Locate the cell with the specified text and output its [X, Y] center coordinate. 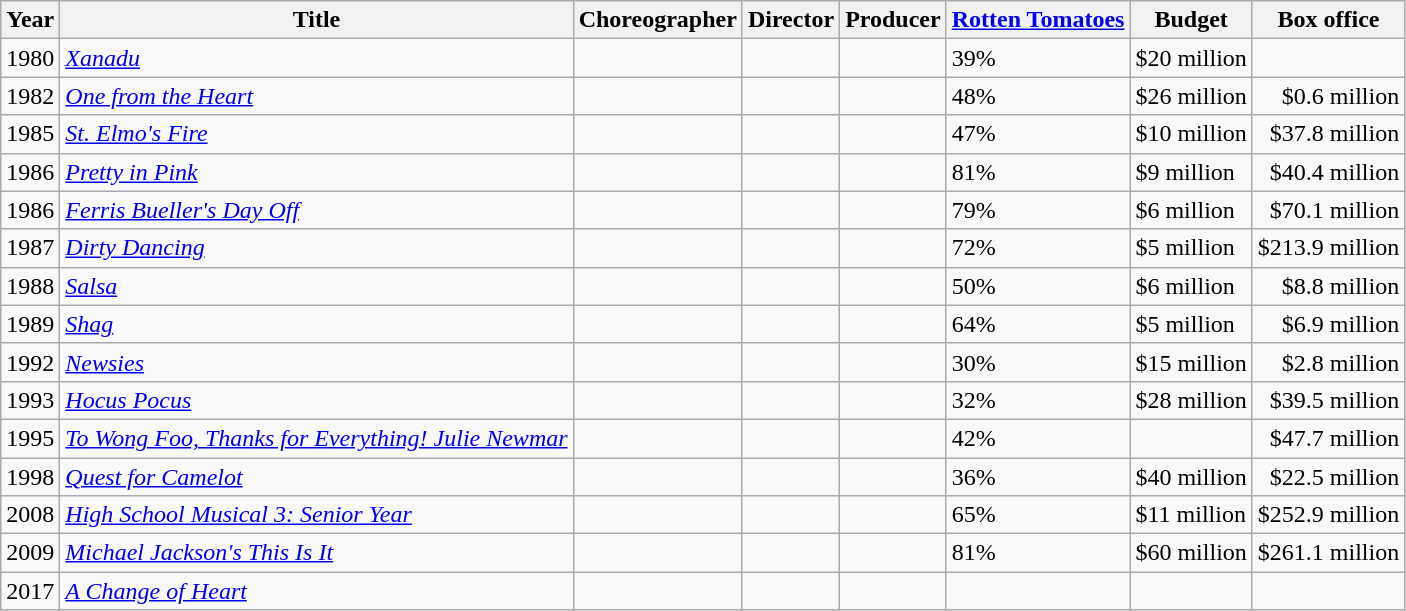
$40.4 million [1328, 172]
Xanadu [316, 58]
$6.9 million [1328, 324]
42% [1038, 438]
30% [1038, 362]
1982 [30, 96]
1998 [30, 477]
Director [790, 20]
50% [1038, 286]
$40 million [1191, 477]
Hocus Pocus [316, 400]
64% [1038, 324]
$0.6 million [1328, 96]
$15 million [1191, 362]
$261.1 million [1328, 553]
2009 [30, 553]
2017 [30, 591]
1989 [30, 324]
1995 [30, 438]
1993 [30, 400]
Ferris Bueller's Day Off [316, 210]
One from the Heart [316, 96]
$213.9 million [1328, 248]
$10 million [1191, 134]
47% [1038, 134]
$70.1 million [1328, 210]
36% [1038, 477]
48% [1038, 96]
Box office [1328, 20]
1987 [30, 248]
$47.7 million [1328, 438]
$2.8 million [1328, 362]
$37.8 million [1328, 134]
Quest for Camelot [316, 477]
1992 [30, 362]
2008 [30, 515]
Pretty in Pink [316, 172]
$28 million [1191, 400]
$20 million [1191, 58]
$252.9 million [1328, 515]
$11 million [1191, 515]
79% [1038, 210]
1985 [30, 134]
Newsies [316, 362]
Title [316, 20]
$26 million [1191, 96]
$22.5 million [1328, 477]
To Wong Foo, Thanks for Everything! Julie Newmar [316, 438]
Michael Jackson's This Is It [316, 553]
Producer [894, 20]
$39.5 million [1328, 400]
$60 million [1191, 553]
St. Elmo's Fire [316, 134]
Rotten Tomatoes [1038, 20]
Budget [1191, 20]
$8.8 million [1328, 286]
$9 million [1191, 172]
Shag [316, 324]
1988 [30, 286]
Salsa [316, 286]
32% [1038, 400]
65% [1038, 515]
A Change of Heart [316, 591]
72% [1038, 248]
Choreographer [658, 20]
1980 [30, 58]
Dirty Dancing [316, 248]
High School Musical 3: Senior Year [316, 515]
39% [1038, 58]
Year [30, 20]
